Search for the cell housing the specified text and yield its (x, y) center coordinate. 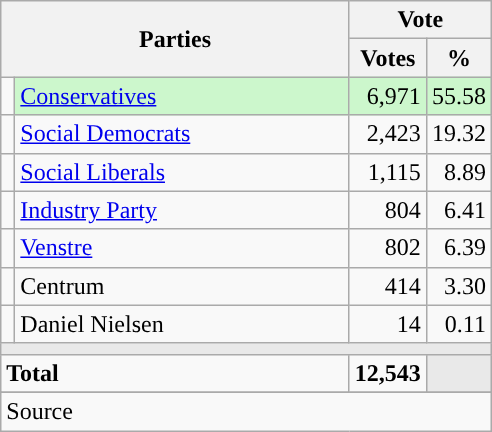
% (458, 58)
19.32 (458, 134)
Conservatives (182, 96)
6.41 (458, 210)
Votes (388, 58)
Social Liberals (182, 172)
804 (388, 210)
802 (388, 248)
Vote (420, 20)
8.89 (458, 172)
Parties (176, 39)
6.39 (458, 248)
Source (246, 411)
14 (388, 324)
Total (176, 373)
12,543 (388, 373)
Venstre (182, 248)
2,423 (388, 134)
Social Democrats (182, 134)
1,115 (388, 172)
Centrum (182, 286)
Industry Party (182, 210)
6,971 (388, 96)
55.58 (458, 96)
0.11 (458, 324)
414 (388, 286)
3.30 (458, 286)
Daniel Nielsen (182, 324)
